Capture the cell that displays the provided text and extract its [X, Y] central coordinate. 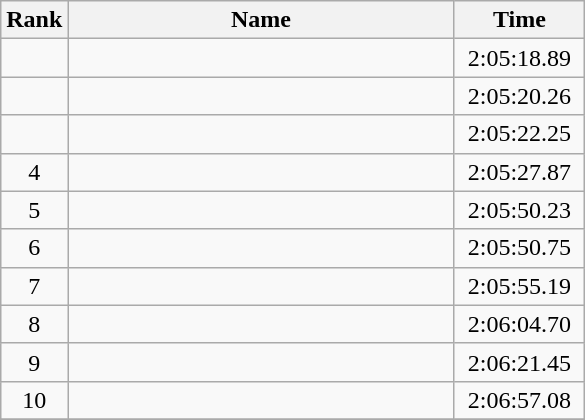
Time [520, 20]
8 [34, 324]
6 [34, 248]
Name [261, 20]
9 [34, 362]
2:05:20.26 [520, 96]
2:05:55.19 [520, 286]
2:05:18.89 [520, 58]
2:06:21.45 [520, 362]
2:06:04.70 [520, 324]
7 [34, 286]
2:06:57.08 [520, 400]
2:05:22.25 [520, 134]
2:05:27.87 [520, 172]
2:05:50.23 [520, 210]
Rank [34, 20]
2:05:50.75 [520, 248]
5 [34, 210]
4 [34, 172]
10 [34, 400]
